Extract the (x, y) coordinate from the center of the cell holding the provided text.  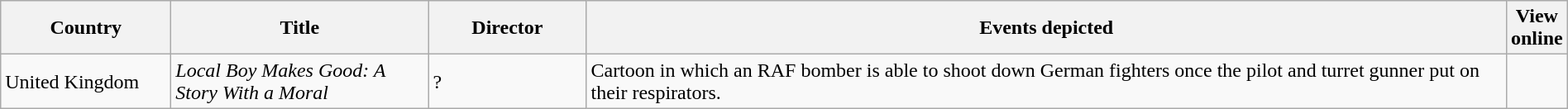
United Kingdom (86, 81)
Director (508, 28)
Cartoon in which an RAF bomber is able to shoot down German fighters once the pilot and turret gunner put on their respirators. (1047, 81)
Title (299, 28)
Country (86, 28)
Events depicted (1047, 28)
Viewonline (1537, 28)
Local Boy Makes Good: A Story With a Moral (299, 81)
? (508, 81)
